Identify which cell holds the provided text, then report its (X, Y) central coordinate. 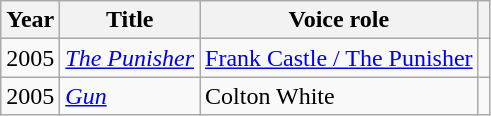
Colton White (340, 96)
The Punisher (130, 58)
Voice role (340, 20)
Title (130, 20)
Gun (130, 96)
Frank Castle / The Punisher (340, 58)
Year (30, 20)
